Determine the (X, Y) coordinate at the center of the cell enclosing the given text.  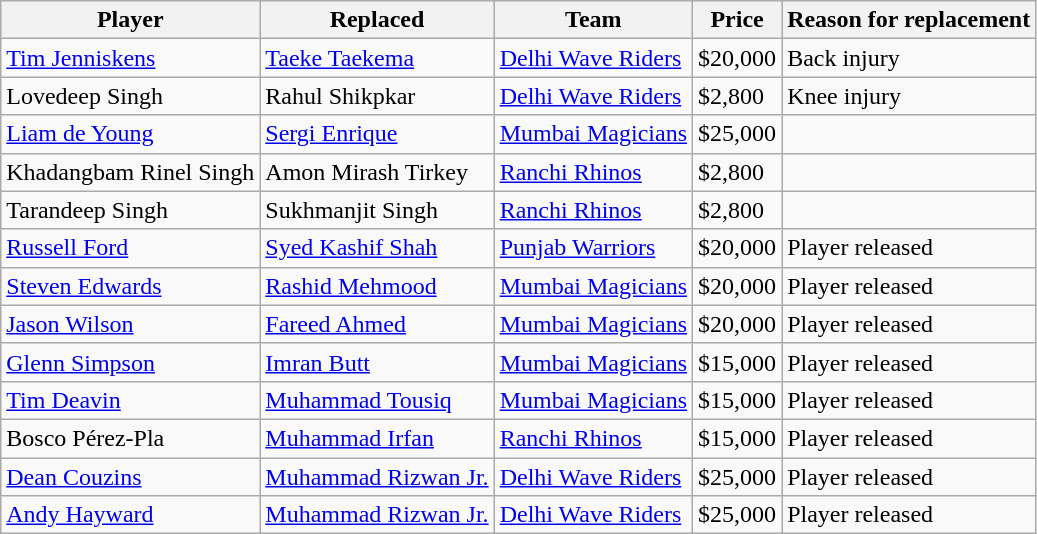
Dean Couzins (130, 477)
Steven Edwards (130, 286)
Muhammad Irfan (377, 438)
Tarandeep Singh (130, 210)
Glenn Simpson (130, 362)
Amon Mirash Tirkey (377, 172)
Player (130, 20)
Price (738, 20)
Syed Kashif Shah (377, 248)
Team (593, 20)
Rashid Mehmood (377, 286)
Russell Ford (130, 248)
Tim Jenniskens (130, 58)
Sukhmanjit Singh (377, 210)
Jason Wilson (130, 324)
Punjab Warriors (593, 248)
Lovedeep Singh (130, 96)
Back injury (909, 58)
Reason for replacement (909, 20)
Bosco Pérez-Pla (130, 438)
Tim Deavin (130, 400)
Sergi Enrique (377, 134)
Rahul Shikpkar (377, 96)
Liam de Young (130, 134)
Imran Butt (377, 362)
Muhammad Tousiq (377, 400)
Taeke Taekema (377, 58)
Fareed Ahmed (377, 324)
Knee injury (909, 96)
Khadangbam Rinel Singh (130, 172)
Replaced (377, 20)
Andy Hayward (130, 515)
